Scan for the cell matching the given text and deliver its [X, Y] coordinate at center. 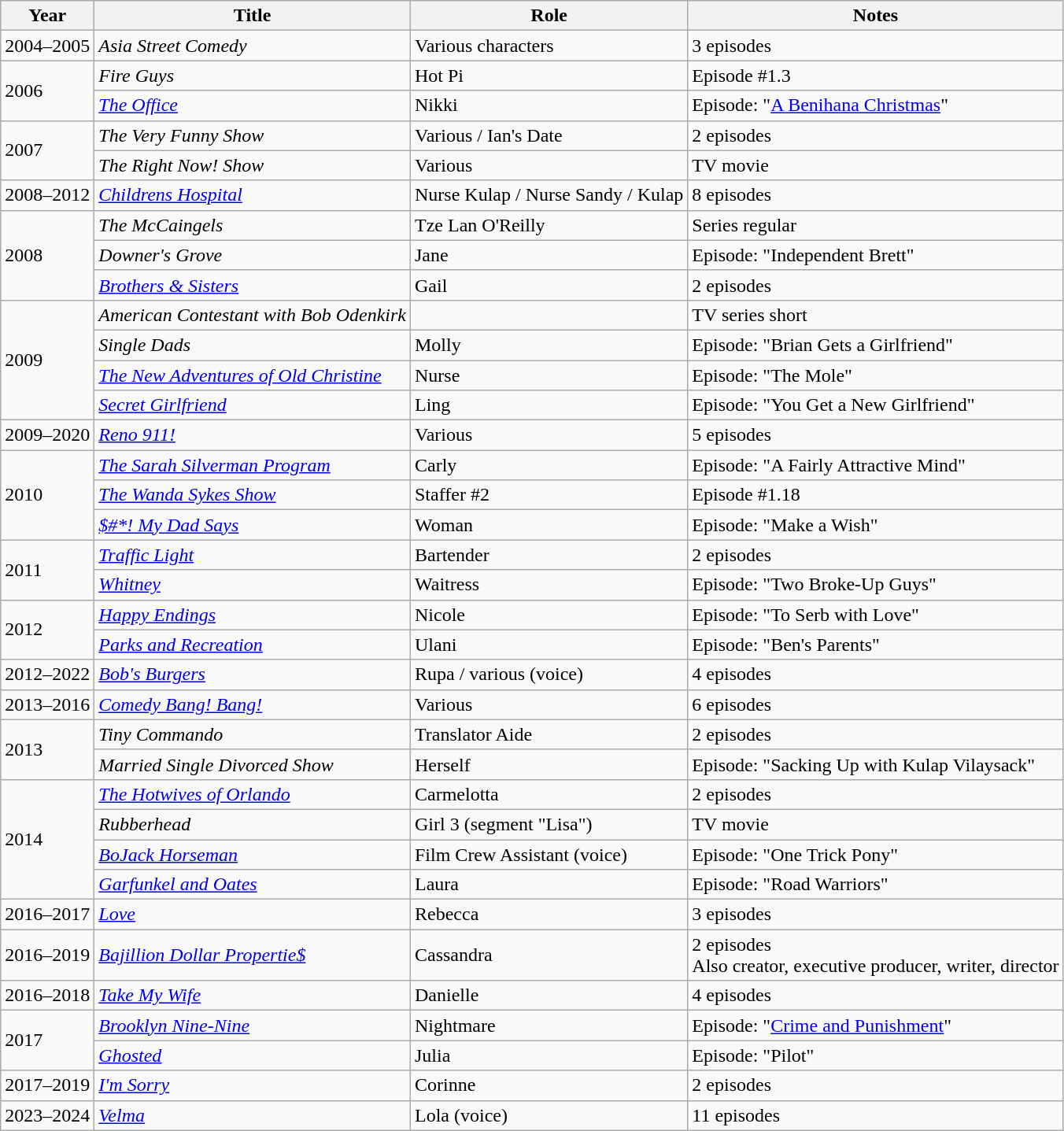
Carmelotta [549, 794]
2010 [47, 495]
Role [549, 16]
Laura [549, 885]
Bob's Burgers [253, 675]
The McCaingels [253, 225]
Ulani [549, 645]
Asia Street Comedy [253, 46]
Staffer #2 [549, 495]
Childrens Hospital [253, 195]
Episode: "A Benihana Christmas" [875, 105]
Translator Aide [549, 734]
Various characters [549, 46]
2012–2022 [47, 675]
Nurse [549, 375]
Love [253, 915]
The Sarah Silverman Program [253, 465]
American Contestant with Bob Odenkirk [253, 315]
Brooklyn Nine-Nine [253, 1026]
Title [253, 16]
Episode: "To Serb with Love" [875, 615]
Corinne [549, 1085]
Episode: "Sacking Up with Kulap Vilaysack" [875, 764]
Episode: "Two Broke-Up Guys" [875, 585]
The New Adventures of Old Christine [253, 375]
Series regular [875, 225]
Downer's Grove [253, 255]
Comedy Bang! Bang! [253, 704]
Tze Lan O'Reilly [549, 225]
2009–2020 [47, 435]
2023–2024 [47, 1115]
Nurse Kulap / Nurse Sandy / Kulap [549, 195]
2012 [47, 630]
Waitress [549, 585]
Take My Wife [253, 996]
Girl 3 (segment "Lisa") [549, 824]
2013–2016 [47, 704]
Episode: "Road Warriors" [875, 885]
$#*! My Dad Says [253, 525]
Whitney [253, 585]
Velma [253, 1115]
2016–2018 [47, 996]
Bajillion Dollar Propertie$ [253, 955]
2013 [47, 749]
The Wanda Sykes Show [253, 495]
The Office [253, 105]
2009 [47, 360]
2008 [47, 255]
5 episodes [875, 435]
Nikki [549, 105]
Episode: "You Get a New Girlfriend" [875, 405]
Single Dads [253, 345]
Nicole [549, 615]
Jane [549, 255]
Hot Pi [549, 76]
Rebecca [549, 915]
Episode: "Independent Brett" [875, 255]
Reno 911! [253, 435]
Nightmare [549, 1026]
Parks and Recreation [253, 645]
Secret Girlfriend [253, 405]
Episode: "Make a Wish" [875, 525]
2006 [47, 91]
11 episodes [875, 1115]
Carly [549, 465]
Rubberhead [253, 824]
2008–2012 [47, 195]
Happy Endings [253, 615]
2007 [47, 150]
Ling [549, 405]
Year [47, 16]
2017 [47, 1040]
Garfunkel and Oates [253, 885]
Herself [549, 764]
Episode #1.3 [875, 76]
Married Single Divorced Show [253, 764]
2014 [47, 839]
Film Crew Assistant (voice) [549, 854]
Gail [549, 285]
Rupa / various (voice) [549, 675]
The Hotwives of Orlando [253, 794]
Episode #1.18 [875, 495]
Lola (voice) [549, 1115]
Cassandra [549, 955]
Traffic Light [253, 555]
2016–2019 [47, 955]
Various / Ian's Date [549, 135]
Brothers & Sisters [253, 285]
Episode: "Pilot" [875, 1055]
2017–2019 [47, 1085]
2011 [47, 570]
Episode: "A Fairly Attractive Mind" [875, 465]
Tiny Commando [253, 734]
Notes [875, 16]
TV series short [875, 315]
6 episodes [875, 704]
2 episodesAlso creator, executive producer, writer, director [875, 955]
I'm Sorry [253, 1085]
Episode: "Brian Gets a Girlfriend" [875, 345]
Danielle [549, 996]
Episode: "The Mole" [875, 375]
Episode: "Crime and Punishment" [875, 1026]
The Very Funny Show [253, 135]
Woman [549, 525]
Ghosted [253, 1055]
Molly [549, 345]
Episode: "One Trick Pony" [875, 854]
8 episodes [875, 195]
BoJack Horseman [253, 854]
2004–2005 [47, 46]
Episode: "Ben's Parents" [875, 645]
The Right Now! Show [253, 165]
Julia [549, 1055]
2016–2017 [47, 915]
Bartender [549, 555]
Fire Guys [253, 76]
